Find where the given text appears and provide that cell's center as (X, Y) coordinate. 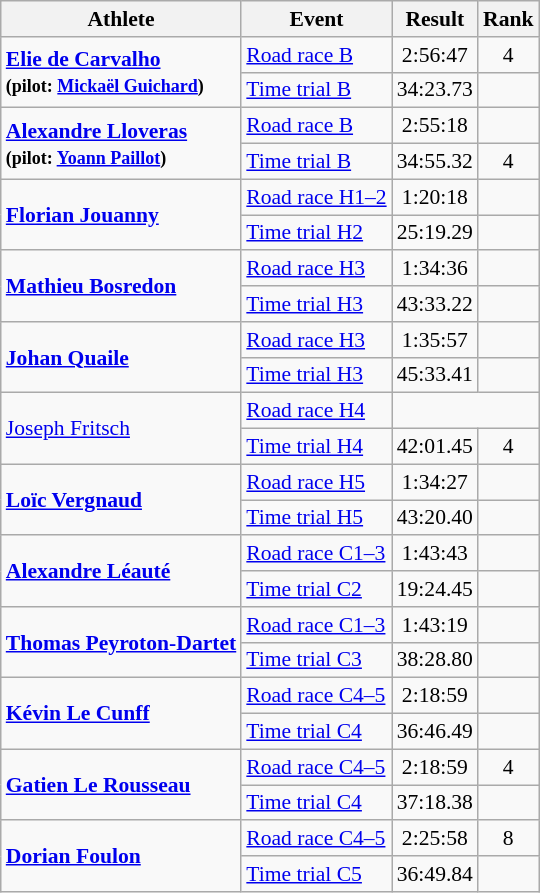
Joseph Fritsch (122, 428)
43:20.40 (435, 518)
Athlete (122, 19)
Alexandre Lloveras(pilot: Yoann Paillot) (122, 144)
Thomas Peyroton-Dartet (122, 642)
Time trial H4 (316, 447)
Road race H1–2 (316, 197)
Time trial H2 (316, 233)
Time trial H5 (316, 518)
45:33.41 (435, 375)
Elie de Carvalho(pilot: Mickaël Guichard) (122, 72)
1:35:57 (435, 340)
43:33.22 (435, 304)
Loïc Vergnaud (122, 500)
Dorian Foulon (122, 856)
Kévin Le Cunff (122, 714)
1:20:18 (435, 197)
42:01.45 (435, 447)
36:46.49 (435, 732)
37:18.38 (435, 803)
1:34:27 (435, 482)
36:49.84 (435, 874)
Johan Quaile (122, 358)
2:56:47 (435, 55)
2:55:18 (435, 126)
Alexandre Léauté (122, 572)
Time trial C3 (316, 660)
8 (508, 839)
Mathieu Bosredon (122, 286)
Rank (508, 19)
Time trial C2 (316, 589)
19:24.45 (435, 589)
38:28.80 (435, 660)
1:34:36 (435, 269)
Road race H4 (316, 411)
Road race H5 (316, 482)
1:43:43 (435, 554)
Result (435, 19)
25:19.29 (435, 233)
Florian Jouanny (122, 214)
Event (316, 19)
1:43:19 (435, 625)
2:25:58 (435, 839)
34:23.73 (435, 90)
Time trial C5 (316, 874)
34:55.32 (435, 162)
Gatien Le Rousseau (122, 784)
